Return (x, y) of the center of cell containing provided text 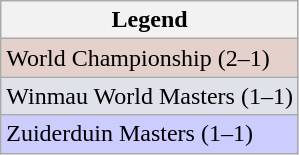
Legend (150, 20)
Zuiderduin Masters (1–1) (150, 134)
Winmau World Masters (1–1) (150, 96)
World Championship (2–1) (150, 58)
